Output the [X, Y] coordinate of the center of the cell containing the given text.  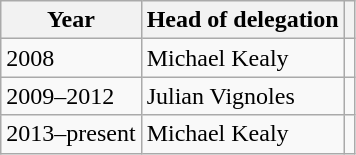
2008 [71, 58]
Year [71, 20]
2009–2012 [71, 96]
Julian Vignoles [242, 96]
2013–present [71, 134]
Head of delegation [242, 20]
